Search for the cell housing the specified text and yield its (X, Y) center coordinate. 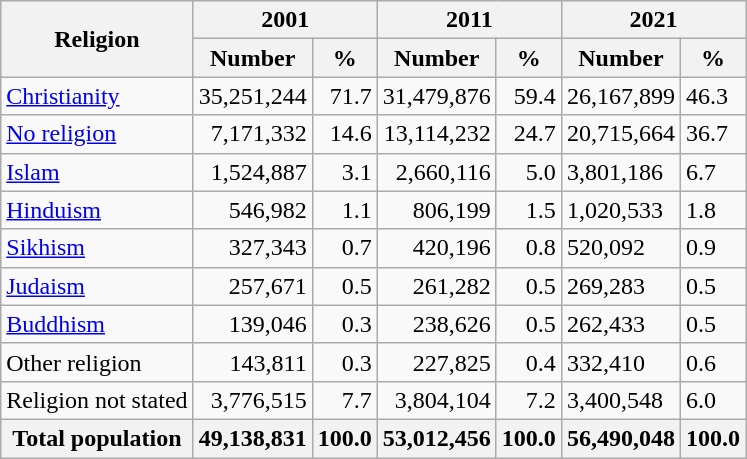
13,114,232 (436, 134)
26,167,899 (620, 96)
806,199 (436, 210)
31,479,876 (436, 96)
3.1 (344, 172)
143,811 (252, 362)
No religion (97, 134)
49,138,831 (252, 438)
20,715,664 (620, 134)
3,804,104 (436, 400)
0.9 (712, 248)
2,660,116 (436, 172)
1.8 (712, 210)
2021 (653, 20)
14.6 (344, 134)
Religion not stated (97, 400)
59.4 (528, 96)
2001 (285, 20)
3,776,515 (252, 400)
1,524,887 (252, 172)
238,626 (436, 324)
0.7 (344, 248)
Islam (97, 172)
56,490,048 (620, 438)
520,092 (620, 248)
36.7 (712, 134)
6.0 (712, 400)
546,982 (252, 210)
1.5 (528, 210)
332,410 (620, 362)
0.4 (528, 362)
0.6 (712, 362)
0.8 (528, 248)
139,046 (252, 324)
261,282 (436, 286)
7.2 (528, 400)
Religion (97, 39)
7.7 (344, 400)
3,400,548 (620, 400)
420,196 (436, 248)
Judaism (97, 286)
24.7 (528, 134)
257,671 (252, 286)
2011 (469, 20)
269,283 (620, 286)
227,825 (436, 362)
7,171,332 (252, 134)
1,020,533 (620, 210)
Sikhism (97, 248)
53,012,456 (436, 438)
46.3 (712, 96)
5.0 (528, 172)
35,251,244 (252, 96)
327,343 (252, 248)
71.7 (344, 96)
Christianity (97, 96)
Total population (97, 438)
Hinduism (97, 210)
Buddhism (97, 324)
262,433 (620, 324)
1.1 (344, 210)
6.7 (712, 172)
Other religion (97, 362)
3,801,186 (620, 172)
